Extract the (X, Y) coordinate from the center of the cell holding the provided text.  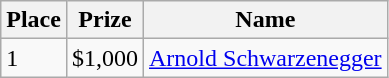
1 (34, 58)
Place (34, 20)
Name (266, 20)
$1,000 (104, 58)
Prize (104, 20)
Arnold Schwarzenegger (266, 58)
